Capture the cell that displays the provided text and extract its [x, y] central coordinate. 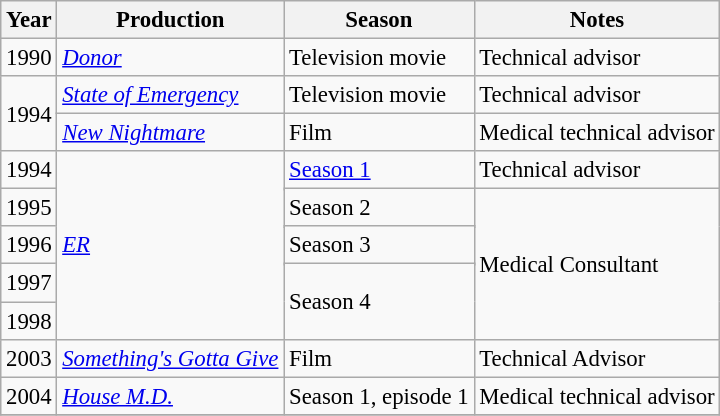
Season 2 [379, 208]
Season 3 [379, 245]
Donor [170, 58]
2003 [29, 358]
Season 1, episode 1 [379, 396]
1995 [29, 208]
Something's Gotta Give [170, 358]
Production [170, 20]
Notes [597, 20]
2004 [29, 396]
Technical Advisor [597, 358]
1998 [29, 321]
1997 [29, 283]
State of Emergency [170, 95]
Season 1 [379, 170]
ER [170, 245]
House M.D. [170, 396]
Season [379, 20]
Year [29, 20]
1996 [29, 245]
Season 4 [379, 302]
New Nightmare [170, 133]
Medical Consultant [597, 264]
1990 [29, 58]
